Find where the given text appears and provide that cell's center as [x, y] coordinate. 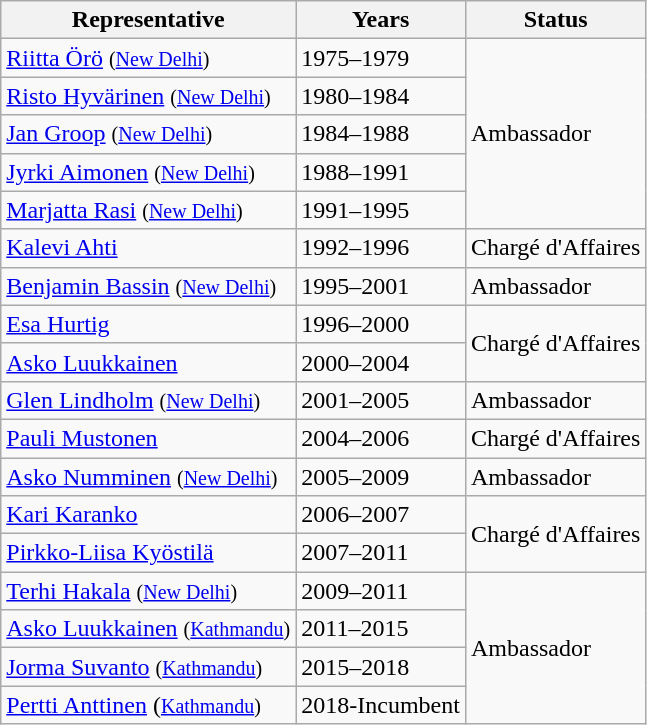
Pirkko-Liisa Kyöstilä [148, 553]
Asko Luukkainen [148, 362]
2009–2011 [381, 591]
Risto Hyvärinen (New Delhi) [148, 96]
Jorma Suvanto (Kathmandu) [148, 667]
Pertti Anttinen (Kathmandu) [148, 705]
Asko Numminen (New Delhi) [148, 477]
1984–1988 [381, 134]
1992–1996 [381, 248]
2000–2004 [381, 362]
Kalevi Ahti [148, 248]
Pauli Mustonen [148, 438]
1975–1979 [381, 58]
Jyrki Aimonen (New Delhi) [148, 172]
1995–2001 [381, 286]
1991–1995 [381, 210]
Kari Karanko [148, 515]
2007–2011 [381, 553]
2004–2006 [381, 438]
2005–2009 [381, 477]
1988–1991 [381, 172]
2001–2005 [381, 400]
1980–1984 [381, 96]
2018-Incumbent [381, 705]
2015–2018 [381, 667]
Marjatta Rasi (New Delhi) [148, 210]
Asko Luukkainen (Kathmandu) [148, 629]
Riitta Örö (New Delhi) [148, 58]
2006–2007 [381, 515]
Years [381, 20]
1996–2000 [381, 324]
Glen Lindholm (New Delhi) [148, 400]
2011–2015 [381, 629]
Jan Groop (New Delhi) [148, 134]
Benjamin Bassin (New Delhi) [148, 286]
Representative [148, 20]
Status [555, 20]
Terhi Hakala (New Delhi) [148, 591]
Esa Hurtig [148, 324]
